For the text-containing cell, return its midpoint in (X, Y) coordinate format. 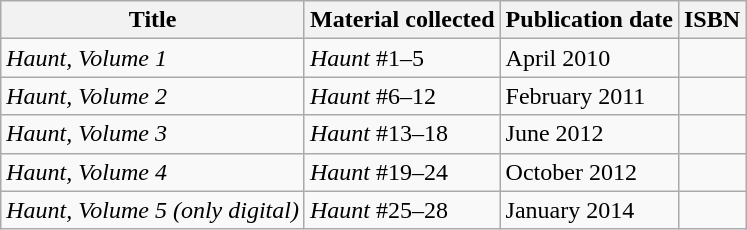
Haunt, Volume 3 (153, 134)
Haunt #6–12 (402, 96)
Haunt #1–5 (402, 58)
Haunt, Volume 1 (153, 58)
Material collected (402, 20)
April 2010 (589, 58)
June 2012 (589, 134)
Haunt, Volume 5 (only digital) (153, 210)
Haunt #13–18 (402, 134)
Haunt, Volume 2 (153, 96)
Publication date (589, 20)
October 2012 (589, 172)
Title (153, 20)
February 2011 (589, 96)
Haunt #25–28 (402, 210)
Haunt, Volume 4 (153, 172)
January 2014 (589, 210)
Haunt #19–24 (402, 172)
ISBN (712, 20)
